Determine the (X, Y) coordinate at the center of the cell enclosing the given text.  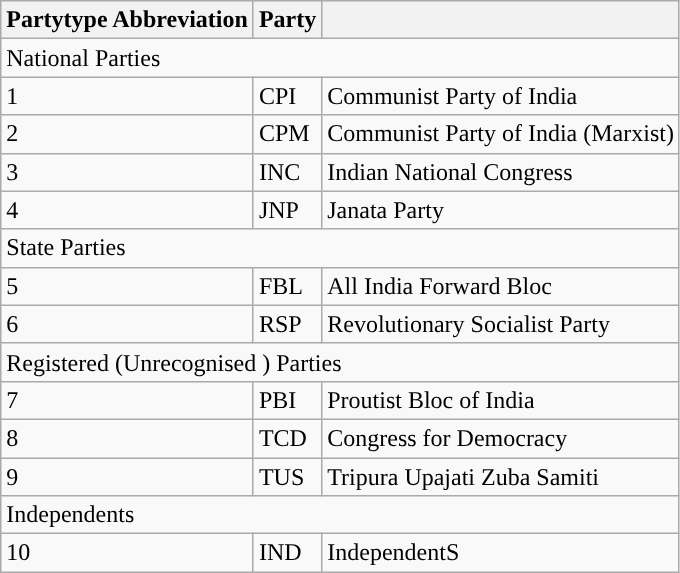
Congress for Democracy (501, 438)
8 (128, 438)
10 (128, 553)
CPI (287, 96)
FBL (287, 286)
CPM (287, 134)
4 (128, 210)
7 (128, 400)
Party (287, 20)
Registered (Unrecognised ) Parties (340, 362)
INC (287, 172)
JNP (287, 210)
IND (287, 553)
5 (128, 286)
PBI (287, 400)
Partytype Abbreviation (128, 20)
Communist Party of India (Marxist) (501, 134)
TCD (287, 438)
Communist Party of India (501, 96)
3 (128, 172)
RSP (287, 324)
Proutist Bloc of India (501, 400)
2 (128, 134)
Revolutionary Socialist Party (501, 324)
TUS (287, 477)
6 (128, 324)
National Parties (340, 58)
9 (128, 477)
State Parties (340, 248)
1 (128, 96)
Tripura Upajati Zuba Samiti (501, 477)
All India Forward Bloc (501, 286)
Independents (340, 515)
IndependentS (501, 553)
Janata Party (501, 210)
Indian National Congress (501, 172)
